Determine the [X, Y] coordinate at the center of the cell enclosing the given text.  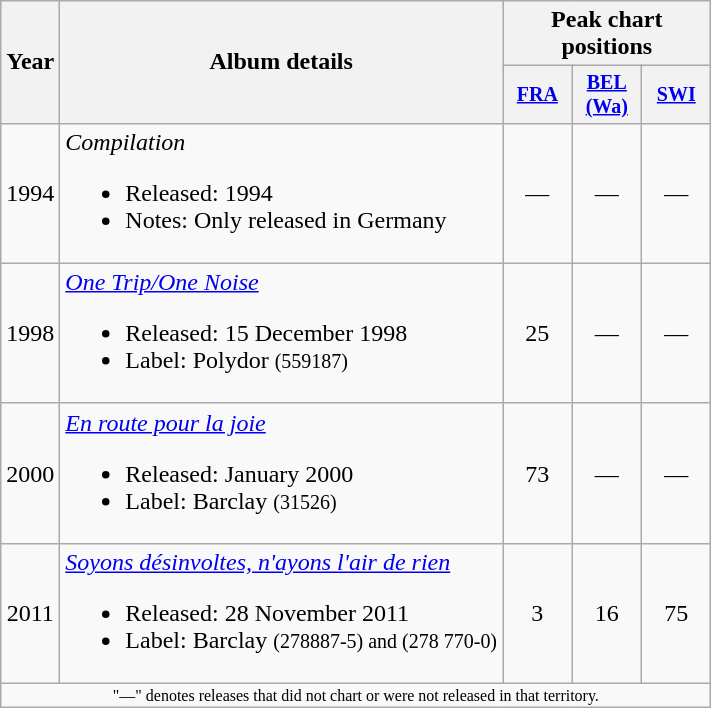
En route pour la joieReleased: January 2000Label: Barclay (31526) [282, 473]
"—" denotes releases that did not chart or were not released in that territory. [356, 696]
Year [30, 62]
Soyons désinvoltes, n'ayons l'air de rienReleased: 28 November 2011Label: Barclay (278887-5) and (278 770-0) [282, 613]
25 [538, 333]
1998 [30, 333]
Peak chart positions [607, 34]
73 [538, 473]
One Trip/One NoiseReleased: 15 December 1998Label: Polydor (559187) [282, 333]
2011 [30, 613]
2000 [30, 473]
SWI [676, 94]
BEL(Wa) [606, 94]
3 [538, 613]
75 [676, 613]
16 [606, 613]
Album details [282, 62]
1994 [30, 193]
FRA [538, 94]
CompilationReleased: 1994Notes: Only released in Germany [282, 193]
